For the text-containing cell, return its midpoint in (X, Y) coordinate format. 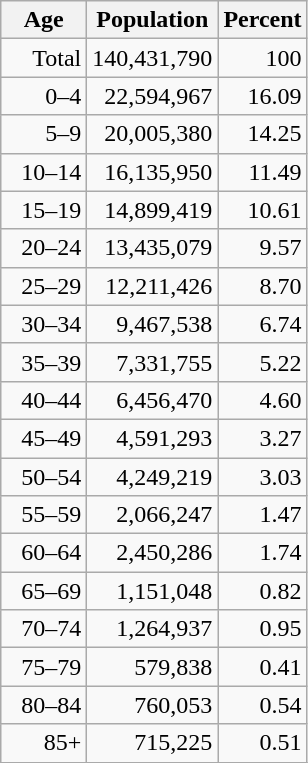
0–4 (44, 96)
7,331,755 (152, 362)
5.22 (262, 362)
2,066,247 (152, 515)
22,594,967 (152, 96)
0.51 (262, 743)
70–74 (44, 629)
Percent (262, 20)
85+ (44, 743)
4,591,293 (152, 438)
55–59 (44, 515)
Total (44, 58)
20,005,380 (152, 134)
140,431,790 (152, 58)
30–34 (44, 324)
6,456,470 (152, 400)
3.27 (262, 438)
35–39 (44, 362)
1,151,048 (152, 591)
0.95 (262, 629)
10.61 (262, 210)
0.54 (262, 705)
579,838 (152, 667)
16,135,950 (152, 172)
4.60 (262, 400)
16.09 (262, 96)
0.41 (262, 667)
0.82 (262, 591)
1.74 (262, 553)
13,435,079 (152, 248)
3.03 (262, 477)
6.74 (262, 324)
11.49 (262, 172)
65–69 (44, 591)
8.70 (262, 286)
25–29 (44, 286)
Age (44, 20)
12,211,426 (152, 286)
Population (152, 20)
80–84 (44, 705)
1.47 (262, 515)
9,467,538 (152, 324)
715,225 (152, 743)
45–49 (44, 438)
2,450,286 (152, 553)
14,899,419 (152, 210)
10–14 (44, 172)
5–9 (44, 134)
1,264,937 (152, 629)
760,053 (152, 705)
9.57 (262, 248)
15–19 (44, 210)
50–54 (44, 477)
4,249,219 (152, 477)
75–79 (44, 667)
100 (262, 58)
14.25 (262, 134)
20–24 (44, 248)
40–44 (44, 400)
60–64 (44, 553)
